Detect which cell encompasses the target text, then output its [x, y] center coordinate. 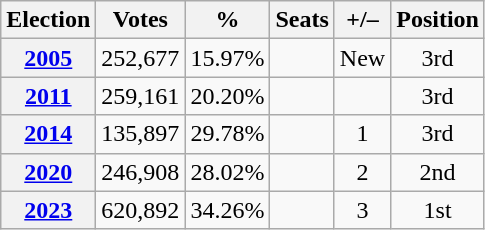
28.02% [228, 172]
3 [362, 210]
246,908 [140, 172]
2005 [48, 58]
1st [438, 210]
259,161 [140, 96]
2023 [48, 210]
135,897 [140, 134]
% [228, 20]
620,892 [140, 210]
Votes [140, 20]
2011 [48, 96]
252,677 [140, 58]
Position [438, 20]
20.20% [228, 96]
New [362, 58]
34.26% [228, 210]
2 [362, 172]
2014 [48, 134]
15.97% [228, 58]
2020 [48, 172]
Election [48, 20]
Seats [302, 20]
+/– [362, 20]
29.78% [228, 134]
2nd [438, 172]
1 [362, 134]
